Capture the cell that displays the provided text and extract its [x, y] central coordinate. 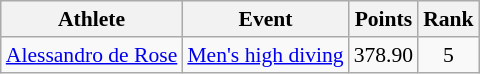
Points [384, 19]
Alessandro de Rose [92, 55]
Men's high diving [265, 55]
378.90 [384, 55]
5 [448, 55]
Athlete [92, 19]
Event [265, 19]
Rank [448, 19]
